Pinpoint the cell where the given text exists, returning its (x, y) midpoint coordinate. 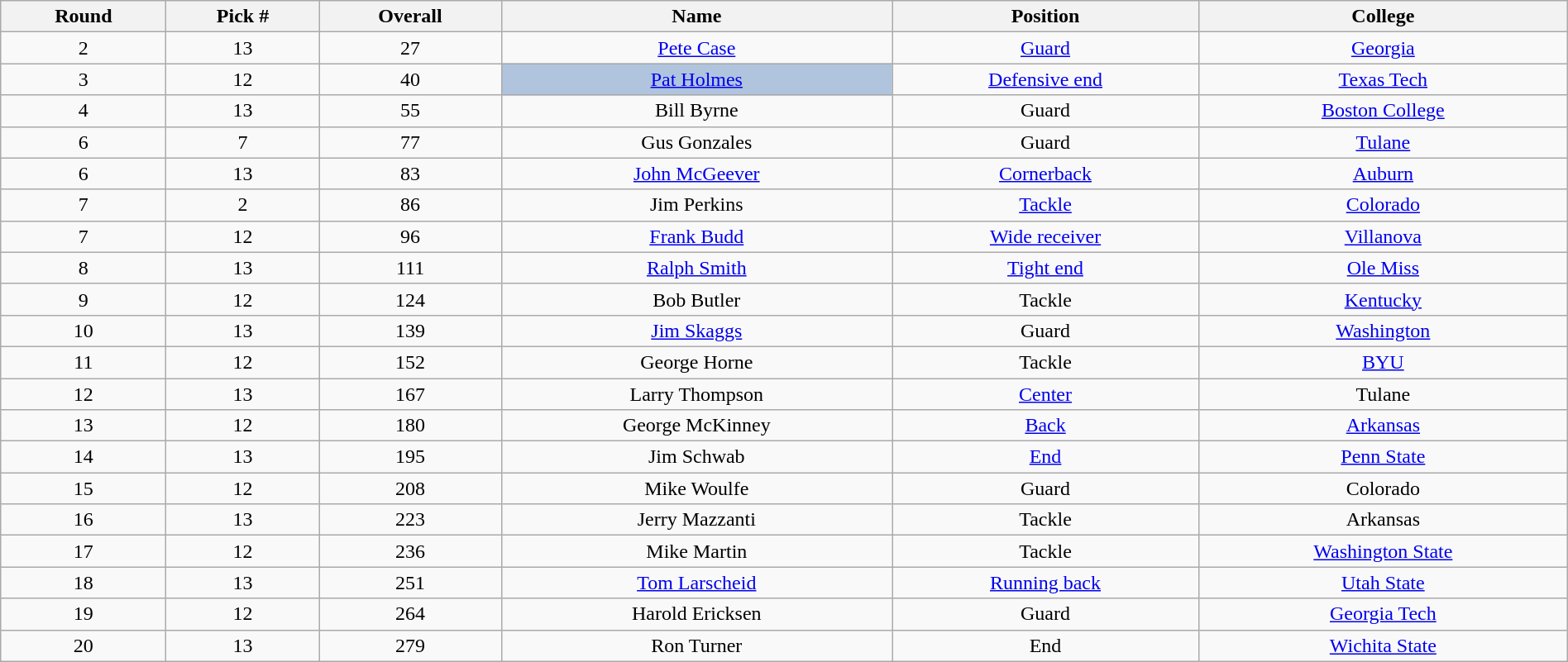
9 (84, 299)
Bill Byrne (696, 111)
77 (410, 142)
Villanova (1383, 236)
Pick # (243, 17)
167 (410, 394)
Harold Ericksen (696, 614)
Position (1045, 17)
96 (410, 236)
Pete Case (696, 48)
124 (410, 299)
Tom Larscheid (696, 583)
College (1383, 17)
Tight end (1045, 268)
17 (84, 551)
Jim Perkins (696, 205)
16 (84, 520)
Frank Budd (696, 236)
Center (1045, 394)
Defensive end (1045, 79)
180 (410, 426)
264 (410, 614)
Utah State (1383, 583)
4 (84, 111)
55 (410, 111)
Back (1045, 426)
Boston College (1383, 111)
208 (410, 488)
Ralph Smith (696, 268)
Cornerback (1045, 174)
8 (84, 268)
236 (410, 551)
Pat Holmes (696, 79)
Jim Skaggs (696, 331)
BYU (1383, 362)
Bob Butler (696, 299)
Penn State (1383, 457)
Mike Martin (696, 551)
Texas Tech (1383, 79)
Jim Schwab (696, 457)
83 (410, 174)
10 (84, 331)
40 (410, 79)
Round (84, 17)
111 (410, 268)
Kentucky (1383, 299)
Ole Miss (1383, 268)
George Horne (696, 362)
George McKinney (696, 426)
Larry Thompson (696, 394)
Wide receiver (1045, 236)
Gus Gonzales (696, 142)
Auburn (1383, 174)
139 (410, 331)
John McGeever (696, 174)
Running back (1045, 583)
15 (84, 488)
Wichita State (1383, 645)
3 (84, 79)
Washington State (1383, 551)
Name (696, 17)
Jerry Mazzanti (696, 520)
251 (410, 583)
195 (410, 457)
11 (84, 362)
14 (84, 457)
19 (84, 614)
223 (410, 520)
Washington (1383, 331)
152 (410, 362)
Mike Woulfe (696, 488)
Overall (410, 17)
27 (410, 48)
18 (84, 583)
20 (84, 645)
86 (410, 205)
Ron Turner (696, 645)
Georgia Tech (1383, 614)
Georgia (1383, 48)
279 (410, 645)
